For the text-containing cell, return its midpoint in [x, y] coordinate format. 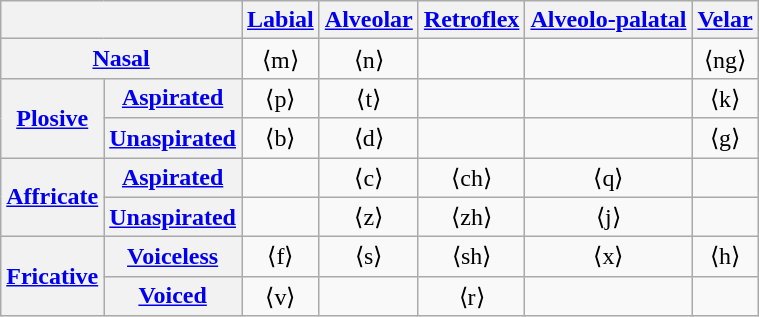
⟨s⟩ [368, 257]
⟨sh⟩ [472, 257]
Fricative [52, 276]
Labial [281, 20]
⟨j⟩ [608, 217]
⟨z⟩ [368, 217]
⟨ch⟩ [472, 178]
⟨zh⟩ [472, 217]
⟨p⟩ [281, 98]
Voiced [173, 296]
⟨v⟩ [281, 296]
⟨c⟩ [368, 178]
⟨m⟩ [281, 59]
⟨ng⟩ [725, 59]
Nasal [122, 59]
⟨r⟩ [472, 296]
⟨k⟩ [725, 98]
⟨q⟩ [608, 178]
Plosive [52, 118]
⟨n⟩ [368, 59]
⟨x⟩ [608, 257]
Alveolo-palatal [608, 20]
Alveolar [368, 20]
⟨b⟩ [281, 138]
⟨h⟩ [725, 257]
Affricate [52, 198]
⟨d⟩ [368, 138]
Voiceless [173, 257]
⟨t⟩ [368, 98]
⟨f⟩ [281, 257]
Velar [725, 20]
Retroflex [472, 20]
⟨g⟩ [725, 138]
